For the text-containing cell, return its midpoint in [X, Y] coordinate format. 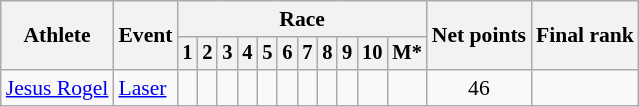
8 [327, 54]
2 [207, 54]
Event [145, 36]
4 [247, 54]
10 [372, 54]
Final rank [585, 36]
3 [227, 54]
Race [302, 19]
M* [406, 54]
46 [479, 88]
7 [307, 54]
9 [347, 54]
Laser [145, 88]
Jesus Rogel [58, 88]
1 [188, 54]
5 [267, 54]
Athlete [58, 36]
6 [287, 54]
Net points [479, 36]
